Extract the [x, y] coordinate from the center of the cell holding the provided text.  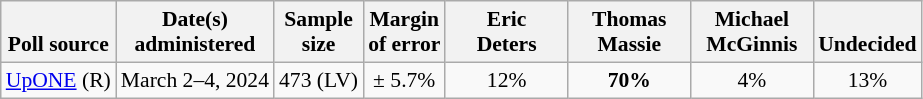
70% [630, 80]
Marginof error [404, 32]
13% [867, 80]
Date(s)administered [195, 32]
12% [506, 80]
EricDeters [506, 32]
Poll source [58, 32]
ThomasMassie [630, 32]
473 (LV) [318, 80]
4% [752, 80]
± 5.7% [404, 80]
UpONE (R) [58, 80]
Undecided [867, 32]
MichaelMcGinnis [752, 32]
March 2–4, 2024 [195, 80]
Samplesize [318, 32]
